Identify which cell holds the provided text, then report its [X, Y] central coordinate. 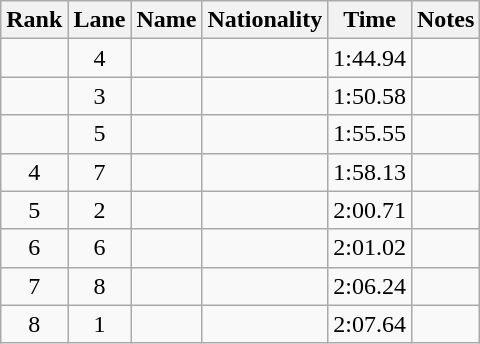
Rank [34, 20]
Nationality [265, 20]
1 [100, 324]
Notes [445, 20]
2:01.02 [370, 248]
3 [100, 96]
2:07.64 [370, 324]
Lane [100, 20]
Time [370, 20]
1:44.94 [370, 58]
Name [166, 20]
2 [100, 210]
1:55.55 [370, 134]
2:00.71 [370, 210]
2:06.24 [370, 286]
1:50.58 [370, 96]
1:58.13 [370, 172]
